From the cell containing the given text, extract its center point as [X, Y] coordinate. 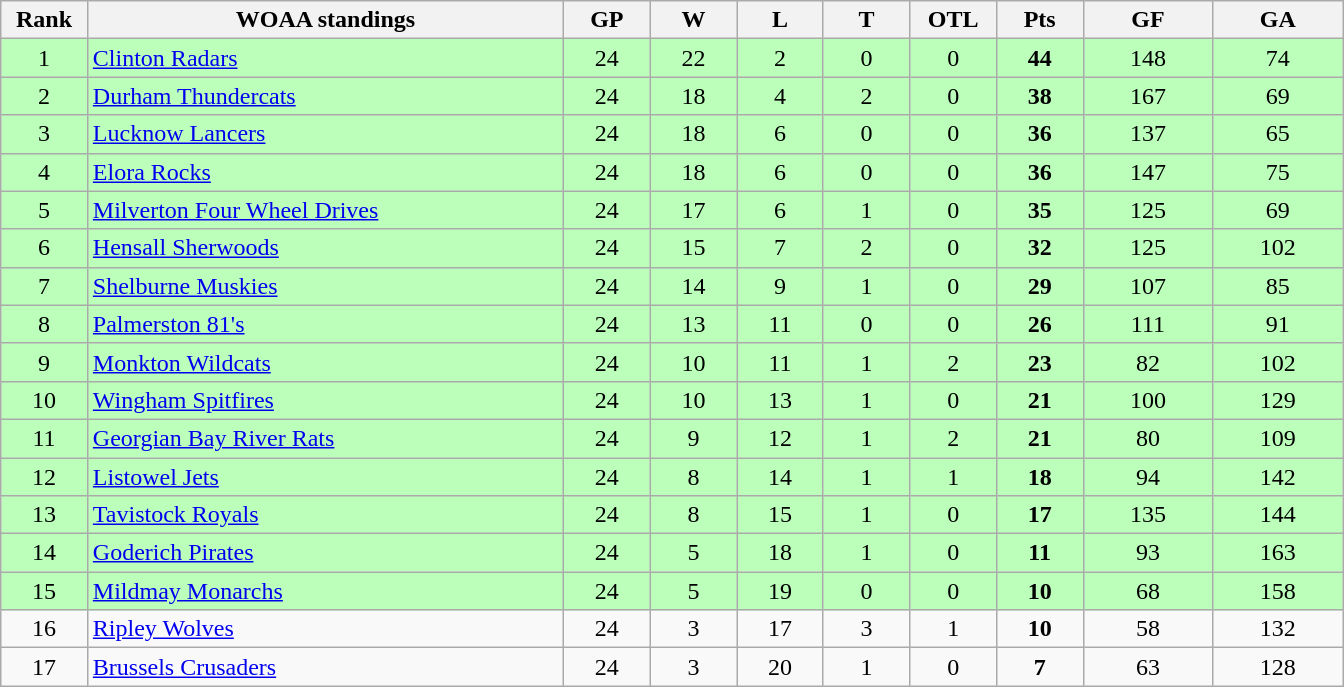
WOAA standings [325, 20]
Durham Thundercats [325, 96]
Pts [1040, 20]
132 [1278, 629]
22 [694, 58]
68 [1148, 591]
OTL [954, 20]
Milverton Four Wheel Drives [325, 210]
29 [1040, 286]
Wingham Spitfires [325, 400]
91 [1278, 324]
63 [1148, 667]
Tavistock Royals [325, 515]
GF [1148, 20]
94 [1148, 477]
144 [1278, 515]
148 [1148, 58]
Brussels Crusaders [325, 667]
167 [1148, 96]
Listowel Jets [325, 477]
L [780, 20]
75 [1278, 172]
44 [1040, 58]
80 [1148, 438]
142 [1278, 477]
93 [1148, 553]
163 [1278, 553]
74 [1278, 58]
82 [1148, 362]
GP [608, 20]
Clinton Radars [325, 58]
20 [780, 667]
35 [1040, 210]
107 [1148, 286]
158 [1278, 591]
38 [1040, 96]
19 [780, 591]
Elora Rocks [325, 172]
26 [1040, 324]
109 [1278, 438]
Ripley Wolves [325, 629]
100 [1148, 400]
58 [1148, 629]
128 [1278, 667]
147 [1148, 172]
GA [1278, 20]
Shelburne Muskies [325, 286]
135 [1148, 515]
111 [1148, 324]
65 [1278, 134]
Hensall Sherwoods [325, 248]
Palmerston 81's [325, 324]
Rank [44, 20]
137 [1148, 134]
T [866, 20]
W [694, 20]
Mildmay Monarchs [325, 591]
Monkton Wildcats [325, 362]
23 [1040, 362]
32 [1040, 248]
129 [1278, 400]
Georgian Bay River Rats [325, 438]
16 [44, 629]
Goderich Pirates [325, 553]
85 [1278, 286]
Lucknow Lancers [325, 134]
